Determine the [x, y] coordinate at the center of the cell enclosing the given text.  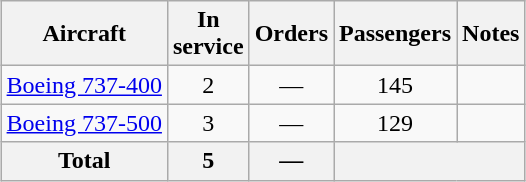
Orders [291, 34]
3 [208, 123]
In service [208, 34]
145 [396, 85]
Total [84, 161]
Aircraft [84, 34]
Boeing 737-400 [84, 85]
Boeing 737-500 [84, 123]
Passengers [396, 34]
Notes [491, 34]
2 [208, 85]
129 [396, 123]
5 [208, 161]
